Find where the given text appears and provide that cell's center as (x, y) coordinate. 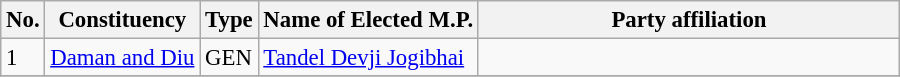
1 (23, 58)
Daman and Diu (122, 58)
Party affiliation (688, 20)
Type (229, 20)
Constituency (122, 20)
No. (23, 20)
Name of Elected M.P. (368, 20)
GEN (229, 58)
Tandel Devji Jogibhai (368, 58)
